Determine the (x, y) coordinate at the center of the cell enclosing the given text.  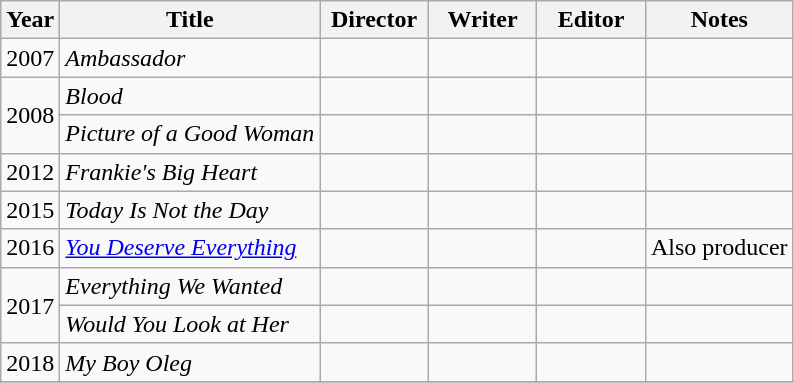
Editor (592, 20)
2017 (30, 305)
2018 (30, 362)
2007 (30, 58)
Would You Look at Her (190, 324)
Notes (719, 20)
Frankie's Big Heart (190, 172)
2015 (30, 210)
Title (190, 20)
2016 (30, 248)
Writer (482, 20)
Ambassador (190, 58)
Director (374, 20)
2012 (30, 172)
My Boy Oleg (190, 362)
Picture of a Good Woman (190, 134)
Everything We Wanted (190, 286)
Year (30, 20)
Also producer (719, 248)
Today Is Not the Day (190, 210)
You Deserve Everything (190, 248)
2008 (30, 115)
Blood (190, 96)
